Find where the given text appears and provide that cell's center as (X, Y) coordinate. 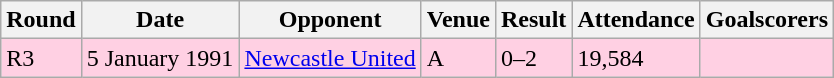
A (458, 58)
Opponent (330, 20)
Round (41, 20)
Goalscorers (766, 20)
0–2 (533, 58)
19,584 (636, 58)
Newcastle United (330, 58)
Result (533, 20)
Venue (458, 20)
Date (160, 20)
R3 (41, 58)
Attendance (636, 20)
5 January 1991 (160, 58)
